Locate the cell with the specified text and output its (X, Y) center coordinate. 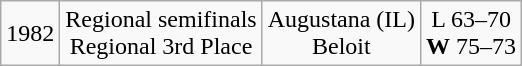
L 63–70W 75–73 (472, 34)
1982 (30, 34)
Regional semifinalsRegional 3rd Place (161, 34)
Augustana (IL)Beloit (341, 34)
